Search for the cell housing the specified text and yield its [X, Y] center coordinate. 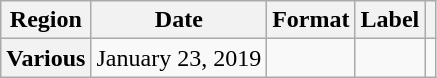
Various [46, 58]
Format [311, 20]
Region [46, 20]
Label [390, 20]
January 23, 2019 [179, 58]
Date [179, 20]
